Return (x, y) of the center of cell containing provided text 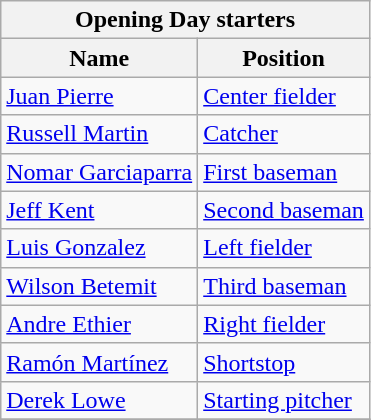
Left fielder (284, 248)
Ramón Martínez (100, 362)
Russell Martin (100, 134)
Andre Ethier (100, 324)
Jeff Kent (100, 210)
Third baseman (284, 286)
Shortstop (284, 362)
Right fielder (284, 324)
First baseman (284, 172)
Wilson Betemit (100, 286)
Starting pitcher (284, 400)
Luis Gonzalez (100, 248)
Opening Day starters (186, 20)
Nomar Garciaparra (100, 172)
Catcher (284, 134)
Position (284, 58)
Derek Lowe (100, 400)
Second baseman (284, 210)
Center fielder (284, 96)
Juan Pierre (100, 96)
Name (100, 58)
